Detect which cell encompasses the target text, then output its [x, y] center coordinate. 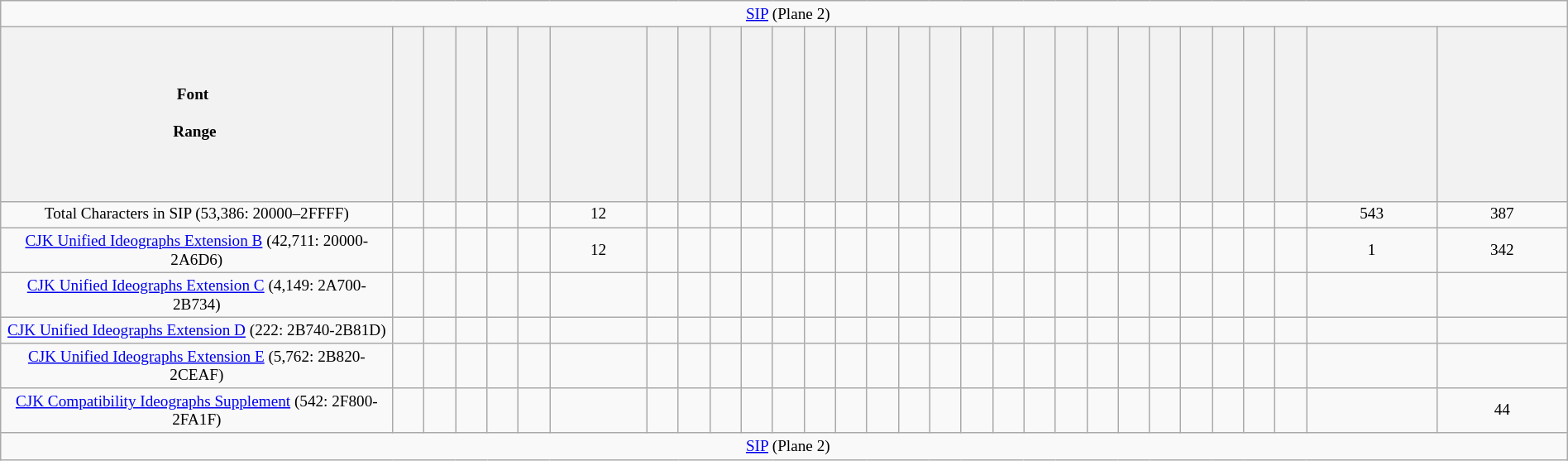
1 [1372, 250]
CJK Compatibility Ideographs Supplement (542: 2F800-2FA1F) [197, 411]
CJK Unified Ideographs Extension E (5,762: 2B820-2CEAF) [197, 366]
Total Characters in SIP (53,386: 20000–2FFFF) [197, 214]
342 [1502, 250]
387 [1502, 214]
CJK Unified Ideographs Extension D (222: 2B740-2B81D) [197, 330]
Font Range [197, 114]
CJK Unified Ideographs Extension B (42,711: 20000-2A6D6) [197, 250]
44 [1502, 411]
543 [1372, 214]
CJK Unified Ideographs Extension C (4,149: 2A700-2B734) [197, 295]
